Pinpoint the cell where the given text exists, returning its [X, Y] midpoint coordinate. 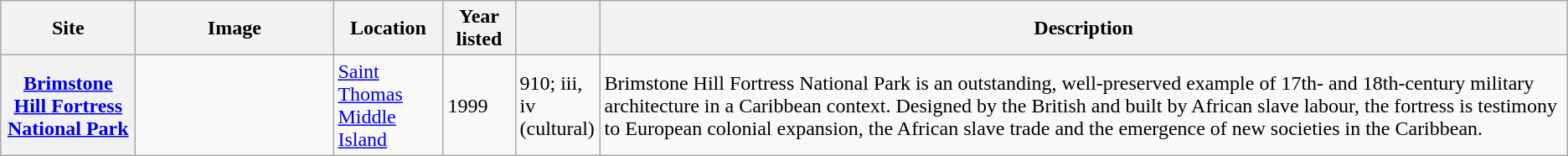
Site [69, 29]
Brimstone Hill Fortress National Park [69, 106]
Image [235, 29]
910; iii, iv (cultural) [558, 106]
Saint Thomas Middle Island [389, 106]
Location [389, 29]
Description [1084, 29]
Year listed [479, 29]
1999 [479, 106]
